Identify which cell holds the provided text, then report its [X, Y] central coordinate. 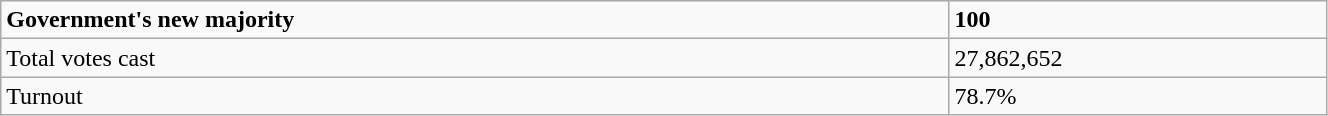
100 [1138, 20]
Turnout [475, 96]
78.7% [1138, 96]
27,862,652 [1138, 58]
Total votes cast [475, 58]
Government's new majority [475, 20]
